For the text-containing cell, return its midpoint in [X, Y] coordinate format. 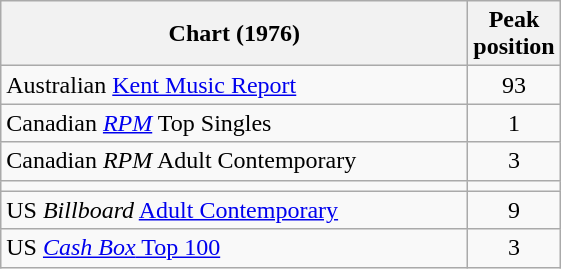
Australian Kent Music Report [234, 85]
9 [514, 210]
US Billboard Adult Contemporary [234, 210]
US Cash Box Top 100 [234, 248]
1 [514, 123]
Peakposition [514, 34]
Canadian RPM Top Singles [234, 123]
Canadian RPM Adult Contemporary [234, 161]
Chart (1976) [234, 34]
93 [514, 85]
